Return (x, y) of the center of cell containing provided text 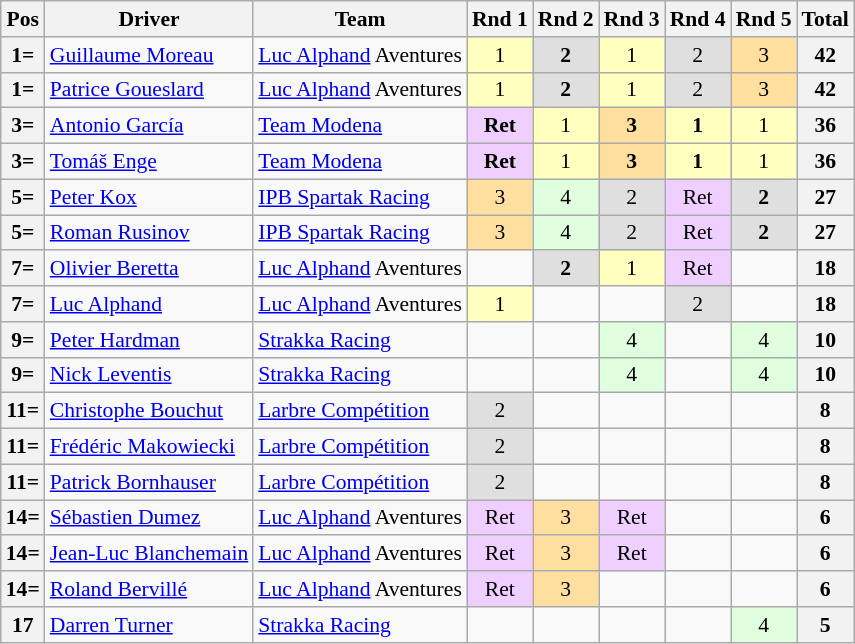
Roman Rusinov (150, 233)
Peter Kox (150, 197)
Roland Bervillé (150, 589)
Sébastien Dumez (150, 518)
5 (826, 625)
Tomáš Enge (150, 162)
Peter Hardman (150, 340)
Darren Turner (150, 625)
Guillaume Moreau (150, 55)
Rnd 2 (566, 19)
Antonio García (150, 126)
Jean-Luc Blanchemain (150, 554)
Rnd 3 (632, 19)
Luc Alphand (150, 304)
Rnd 4 (698, 19)
Rnd 1 (500, 19)
Patrick Bornhauser (150, 482)
Olivier Beretta (150, 269)
Patrice Goueslard (150, 90)
Nick Leventis (150, 375)
Driver (150, 19)
Total (826, 19)
Pos (23, 19)
17 (23, 625)
Christophe Bouchut (150, 411)
Team (360, 19)
Frédéric Makowiecki (150, 447)
Rnd 5 (764, 19)
